Identify which cell holds the provided text, then report its [x, y] central coordinate. 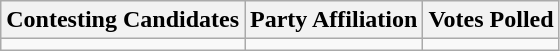
Contesting Candidates [123, 20]
Votes Polled [491, 20]
Party Affiliation [334, 20]
